Return the (x, y) coordinate for the center point of the cell that contains the specified text.  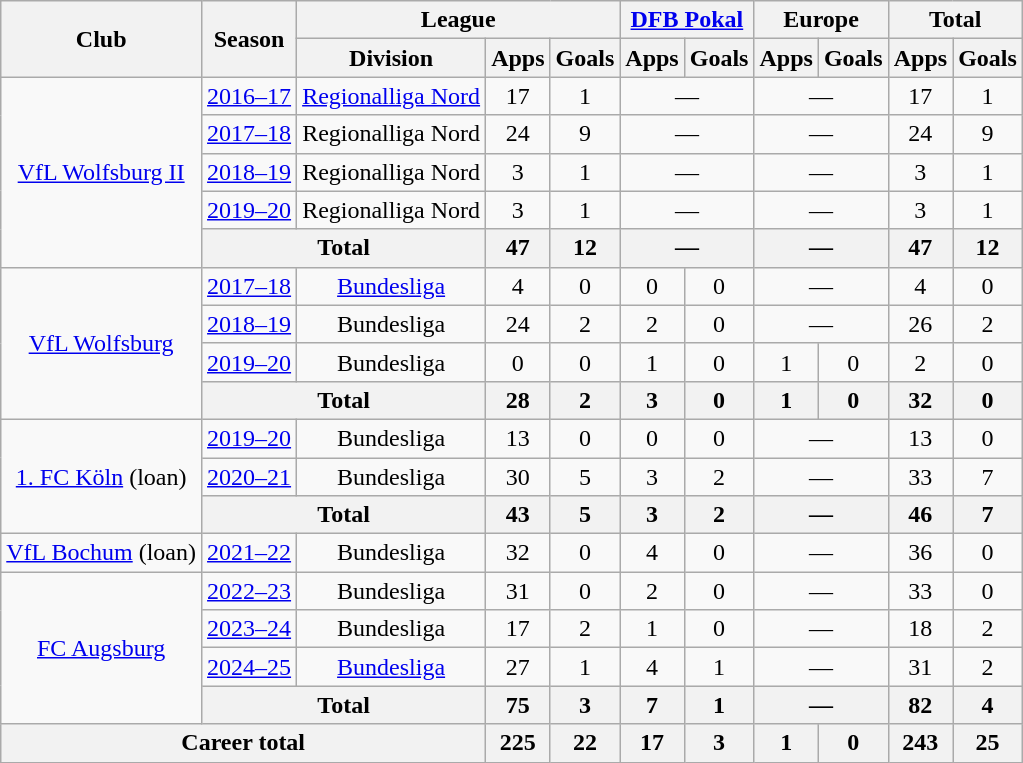
FC Augsburg (102, 648)
VfL Bochum (loan) (102, 553)
28 (518, 400)
46 (920, 515)
VfL Wolfsburg II (102, 172)
League (458, 20)
36 (920, 553)
1. FC Köln (loan) (102, 476)
Division (392, 58)
DFB Pokal (687, 20)
Season (250, 39)
243 (920, 743)
225 (518, 743)
Career total (244, 743)
2021–22 (250, 553)
2020–21 (250, 477)
25 (988, 743)
2022–23 (250, 591)
VfL Wolfsburg (102, 343)
43 (518, 515)
18 (920, 629)
82 (920, 705)
2023–24 (250, 629)
26 (920, 324)
Club (102, 39)
30 (518, 477)
27 (518, 667)
22 (585, 743)
Europe (821, 20)
2024–25 (250, 667)
2016–17 (250, 96)
75 (518, 705)
